Scan for the cell matching the given text and deliver its [x, y] coordinate at center. 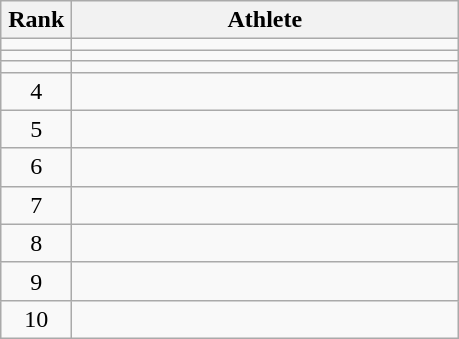
9 [36, 281]
7 [36, 205]
8 [36, 243]
6 [36, 167]
Rank [36, 20]
10 [36, 319]
Athlete [265, 20]
5 [36, 129]
4 [36, 91]
